Find where the given text appears and provide that cell's center as (x, y) coordinate. 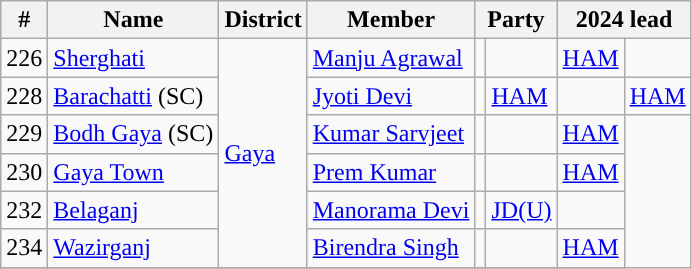
226 (24, 58)
Manorama Devi (391, 210)
Birendra Singh (391, 248)
230 (24, 172)
Belaganj (134, 210)
232 (24, 210)
Wazirganj (134, 248)
JD(U) (522, 210)
Name (134, 20)
Kumar Sarvjeet (391, 134)
Party (516, 20)
Member (391, 20)
Manju Agrawal (391, 58)
Jyoti Devi (391, 96)
Bodh Gaya (SC) (134, 134)
2024 lead (624, 20)
# (24, 20)
District (263, 20)
Barachatti (SC) (134, 96)
Sherghati (134, 58)
228 (24, 96)
Gaya (263, 153)
Prem Kumar (391, 172)
234 (24, 248)
Gaya Town (134, 172)
229 (24, 134)
